Identify which cell holds the provided text, then report its (X, Y) central coordinate. 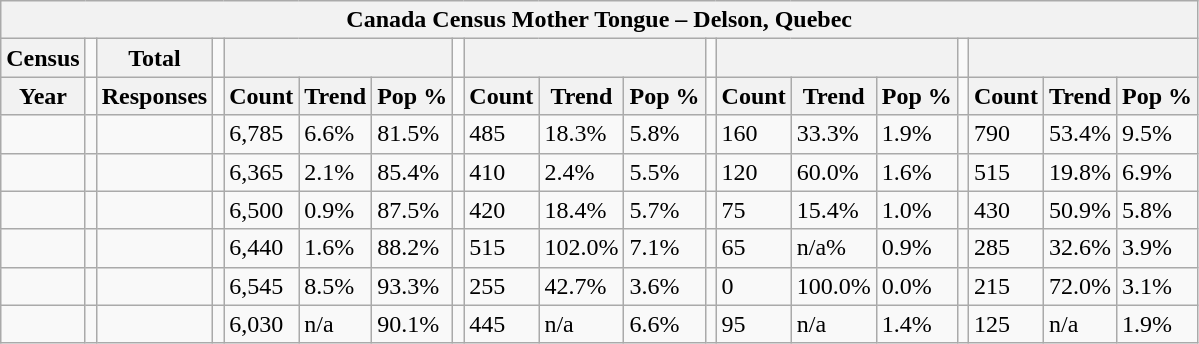
33.3% (834, 134)
100.0% (834, 286)
65 (754, 248)
32.6% (1080, 248)
410 (502, 172)
3.6% (664, 286)
420 (502, 210)
81.5% (412, 134)
Canada Census Mother Tongue – Delson, Quebec (600, 20)
5.7% (664, 210)
8.5% (336, 286)
3.9% (1158, 248)
790 (1006, 134)
102.0% (582, 248)
485 (502, 134)
88.2% (412, 248)
6,500 (262, 210)
18.4% (582, 210)
0.0% (916, 286)
Census (43, 58)
53.4% (1080, 134)
215 (1006, 286)
15.4% (834, 210)
2.4% (582, 172)
6,545 (262, 286)
50.9% (1080, 210)
85.4% (412, 172)
6.9% (1158, 172)
Year (43, 96)
2.1% (336, 172)
160 (754, 134)
95 (754, 324)
Total (154, 58)
Responses (154, 96)
6,440 (262, 248)
93.3% (412, 286)
19.8% (1080, 172)
75 (754, 210)
6,030 (262, 324)
6,785 (262, 134)
445 (502, 324)
5.5% (664, 172)
72.0% (1080, 286)
1.4% (916, 324)
60.0% (834, 172)
90.1% (412, 324)
430 (1006, 210)
125 (1006, 324)
6,365 (262, 172)
42.7% (582, 286)
87.5% (412, 210)
1.0% (916, 210)
0 (754, 286)
9.5% (1158, 134)
285 (1006, 248)
7.1% (664, 248)
120 (754, 172)
18.3% (582, 134)
3.1% (1158, 286)
n/a% (834, 248)
255 (502, 286)
